Extract the [x, y] coordinate from the center of the cell holding the provided text.  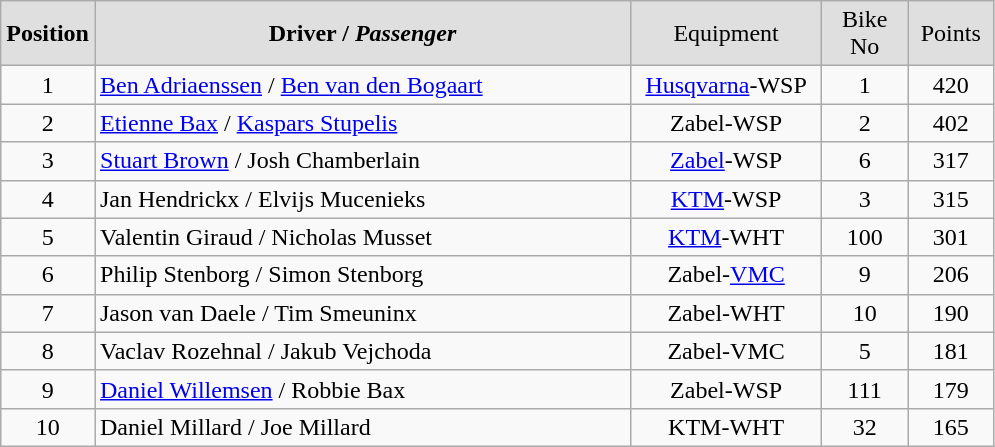
Zabel-WHT [726, 313]
179 [951, 389]
Driver / Passenger [362, 34]
4 [48, 199]
Valentin Giraud / Nicholas Musset [362, 237]
Position [48, 34]
301 [951, 237]
315 [951, 199]
Stuart Brown / Josh Chamberlain [362, 161]
111 [865, 389]
KTM-WSP [726, 199]
181 [951, 351]
Jason van Daele / Tim Smeuninx [362, 313]
Ben Adriaenssen / Ben van den Bogaart [362, 85]
Jan Hendrickx / Elvijs Mucenieks [362, 199]
Daniel Willemsen / Robbie Bax [362, 389]
Vaclav Rozehnal / Jakub Vejchoda [362, 351]
Husqvarna-WSP [726, 85]
Points [951, 34]
206 [951, 275]
420 [951, 85]
Equipment [726, 34]
190 [951, 313]
Bike No [865, 34]
317 [951, 161]
7 [48, 313]
Etienne Bax / Kaspars Stupelis [362, 123]
32 [865, 427]
402 [951, 123]
Daniel Millard / Joe Millard [362, 427]
Philip Stenborg / Simon Stenborg [362, 275]
165 [951, 427]
8 [48, 351]
100 [865, 237]
